Search for the cell housing the specified text and yield its [x, y] center coordinate. 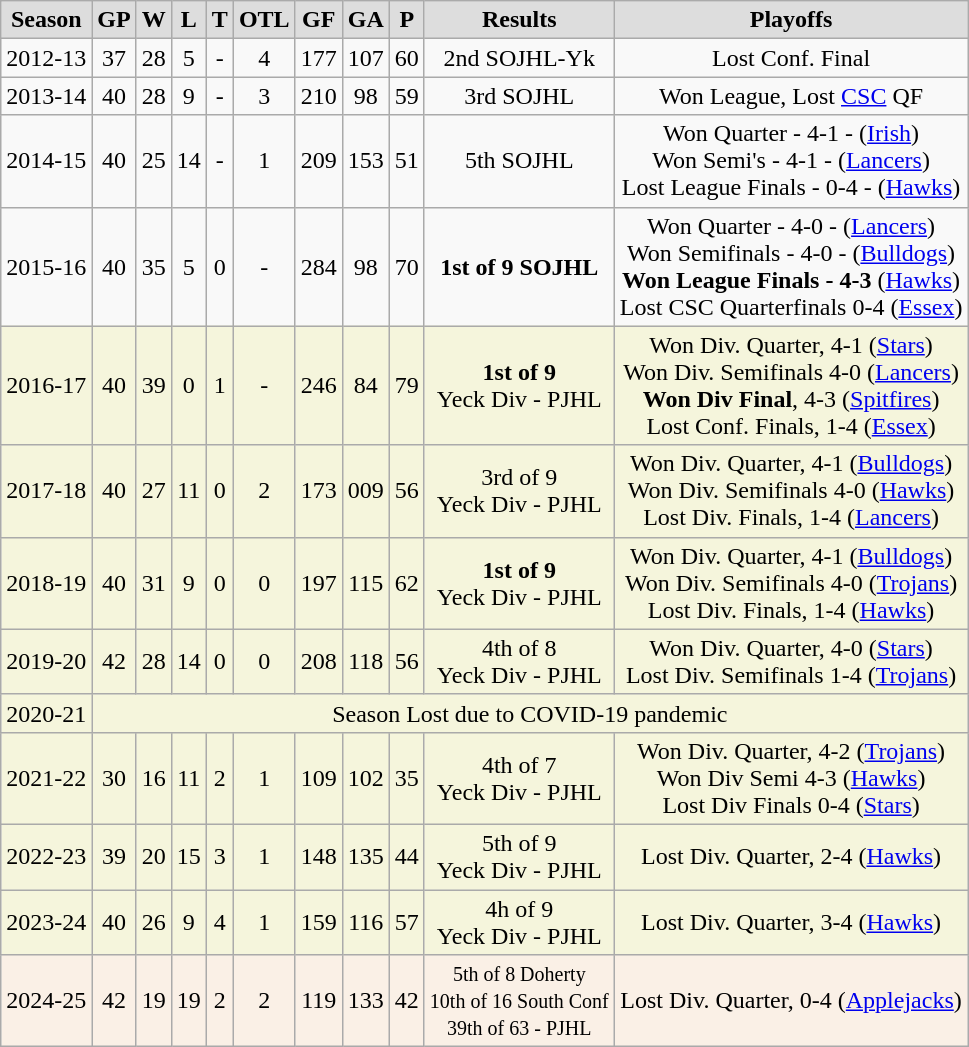
116 [366, 922]
25 [154, 161]
153 [366, 161]
5th of 8 Doherty10th of 16 South Conf 39th of 63 - PJHL [519, 1001]
Won League, Lost CSC QF [791, 96]
Won Quarter - 4-1 - (Irish)Won Semi's - 4-1 - (Lancers)Lost League Finals - 0-4 - (Hawks) [791, 161]
27 [154, 491]
62 [406, 583]
4h of 9 Yeck Div - PJHL [519, 922]
246 [318, 386]
37 [114, 58]
Results [519, 20]
2020-21 [46, 713]
173 [318, 491]
2017-18 [46, 491]
GA [366, 20]
2014-15 [46, 161]
3rd of 9 Yeck Div - PJHL [519, 491]
30 [114, 778]
Season [46, 20]
177 [318, 58]
009 [366, 491]
5th SOJHL [519, 161]
208 [318, 662]
26 [154, 922]
15 [188, 856]
133 [366, 1001]
31 [154, 583]
2013-14 [46, 96]
135 [366, 856]
59 [406, 96]
70 [406, 266]
57 [406, 922]
Lost Div. Quarter, 0-4 (Applejacks) [791, 1001]
W [154, 20]
79 [406, 386]
2019-20 [46, 662]
GP [114, 20]
107 [366, 58]
Season Lost due to COVID-19 pandemic [530, 713]
20 [154, 856]
51 [406, 161]
2012-13 [46, 58]
2021-22 [46, 778]
197 [318, 583]
5th of 9 Yeck Div - PJHL [519, 856]
2022-23 [46, 856]
2024-25 [46, 1001]
60 [406, 58]
Playoffs [791, 20]
L [188, 20]
Won Div. Quarter, 4-1 (Bulldogs)Won Div. Semifinals 4-0 (Trojans)Lost Div. Finals, 1-4 (Hawks) [791, 583]
109 [318, 778]
119 [318, 1001]
3rd SOJHL [519, 96]
148 [318, 856]
Won Div. Quarter, 4-1 (Bulldogs)Won Div. Semifinals 4-0 (Hawks)Lost Div. Finals, 1-4 (Lancers) [791, 491]
102 [366, 778]
Won Div. Quarter, 4-2 (Trojans)Won Div Semi 4-3 (Hawks)Lost Div Finals 0-4 (Stars) [791, 778]
4th of 8 Yeck Div - PJHL [519, 662]
159 [318, 922]
Won Div. Quarter, 4-0 (Stars)Lost Div. Semifinals 1-4 (Trojans) [791, 662]
2nd SOJHL-Yk [519, 58]
Lost Div. Quarter, 2-4 (Hawks) [791, 856]
118 [366, 662]
2016-17 [46, 386]
T [220, 20]
GF [318, 20]
209 [318, 161]
Lost Div. Quarter, 3-4 (Hawks) [791, 922]
284 [318, 266]
210 [318, 96]
OTL [264, 20]
2018-19 [46, 583]
2023-24 [46, 922]
2015-16 [46, 266]
115 [366, 583]
4th of 7 Yeck Div - PJHL [519, 778]
16 [154, 778]
Lost Conf. Final [791, 58]
Won Quarter - 4-0 - (Lancers)Won Semifinals - 4-0 - (Bulldogs)Won League Finals - 4-3 (Hawks)Lost CSC Quarterfinals 0-4 (Essex) [791, 266]
84 [366, 386]
P [406, 20]
Won Div. Quarter, 4-1 (Stars)Won Div. Semifinals 4-0 (Lancers)Won Div Final, 4-3 (Spitfires)Lost Conf. Finals, 1-4 (Essex) [791, 386]
44 [406, 856]
1st of 9 SOJHL [519, 266]
